Extract the [x, y] coordinate from the center of the cell holding the provided text.  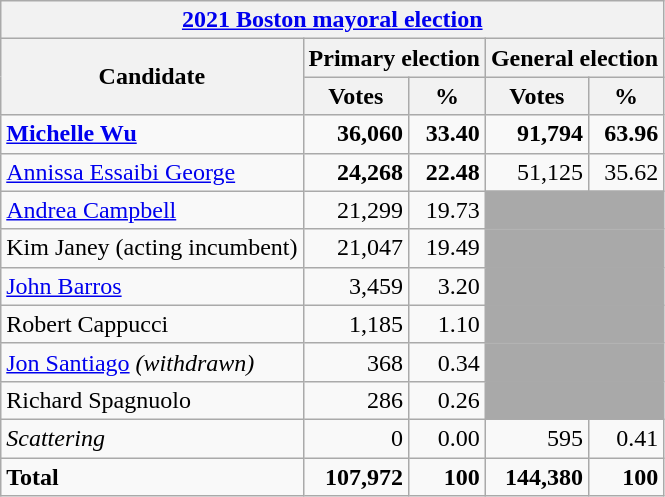
35.62 [626, 172]
1,185 [356, 324]
33.40 [446, 134]
22.48 [446, 172]
36,060 [356, 134]
286 [356, 400]
Annissa Essaibi George [152, 172]
Jon Santiago (withdrawn) [152, 362]
Michelle Wu [152, 134]
19.73 [446, 210]
91,794 [536, 134]
0.34 [446, 362]
21,299 [356, 210]
595 [536, 438]
21,047 [356, 248]
2021 Boston mayoral election [332, 20]
0.00 [446, 438]
Candidate [152, 77]
0 [356, 438]
John Barros [152, 286]
1.10 [446, 324]
General election [574, 58]
Primary election [394, 58]
3.20 [446, 286]
Total [152, 477]
0.26 [446, 400]
Scattering [152, 438]
63.96 [626, 134]
24,268 [356, 172]
144,380 [536, 477]
51,125 [536, 172]
107,972 [356, 477]
19.49 [446, 248]
Andrea Campbell [152, 210]
Richard Spagnuolo [152, 400]
Kim Janey (acting incumbent) [152, 248]
3,459 [356, 286]
0.41 [626, 438]
Robert Cappucci [152, 324]
368 [356, 362]
